Scan for the cell matching the given text and deliver its (X, Y) coordinate at center. 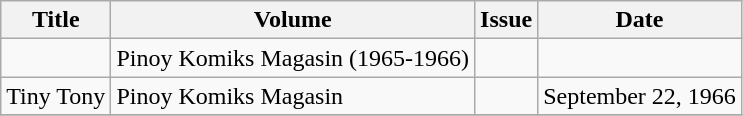
Pinoy Komiks Magasin (1965-1966) (293, 58)
Date (640, 20)
September 22, 1966 (640, 96)
Volume (293, 20)
Title (56, 20)
Issue (506, 20)
Pinoy Komiks Magasin (293, 96)
Tiny Tony (56, 96)
